Extract the [x, y] coordinate from the center of the cell holding the provided text.  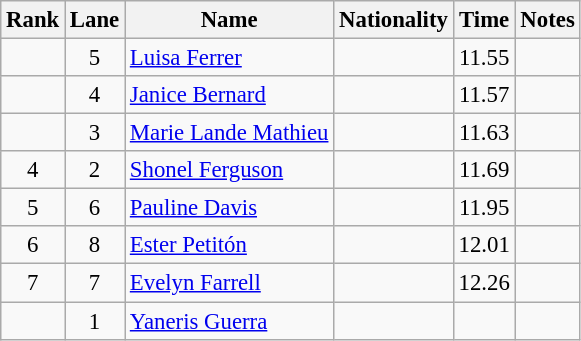
Shonel Ferguson [230, 170]
12.01 [484, 245]
11.57 [484, 95]
12.26 [484, 283]
Ester Petitón [230, 245]
Evelyn Farrell [230, 283]
Time [484, 20]
11.95 [484, 208]
Marie Lande Mathieu [230, 133]
Luisa Ferrer [230, 58]
Pauline Davis [230, 208]
Name [230, 20]
8 [95, 245]
Nationality [394, 20]
Rank [33, 20]
3 [95, 133]
Janice Bernard [230, 95]
Lane [95, 20]
11.63 [484, 133]
11.69 [484, 170]
11.55 [484, 58]
1 [95, 321]
Yaneris Guerra [230, 321]
2 [95, 170]
Notes [548, 20]
